Identify which cell holds the provided text, then report its (x, y) central coordinate. 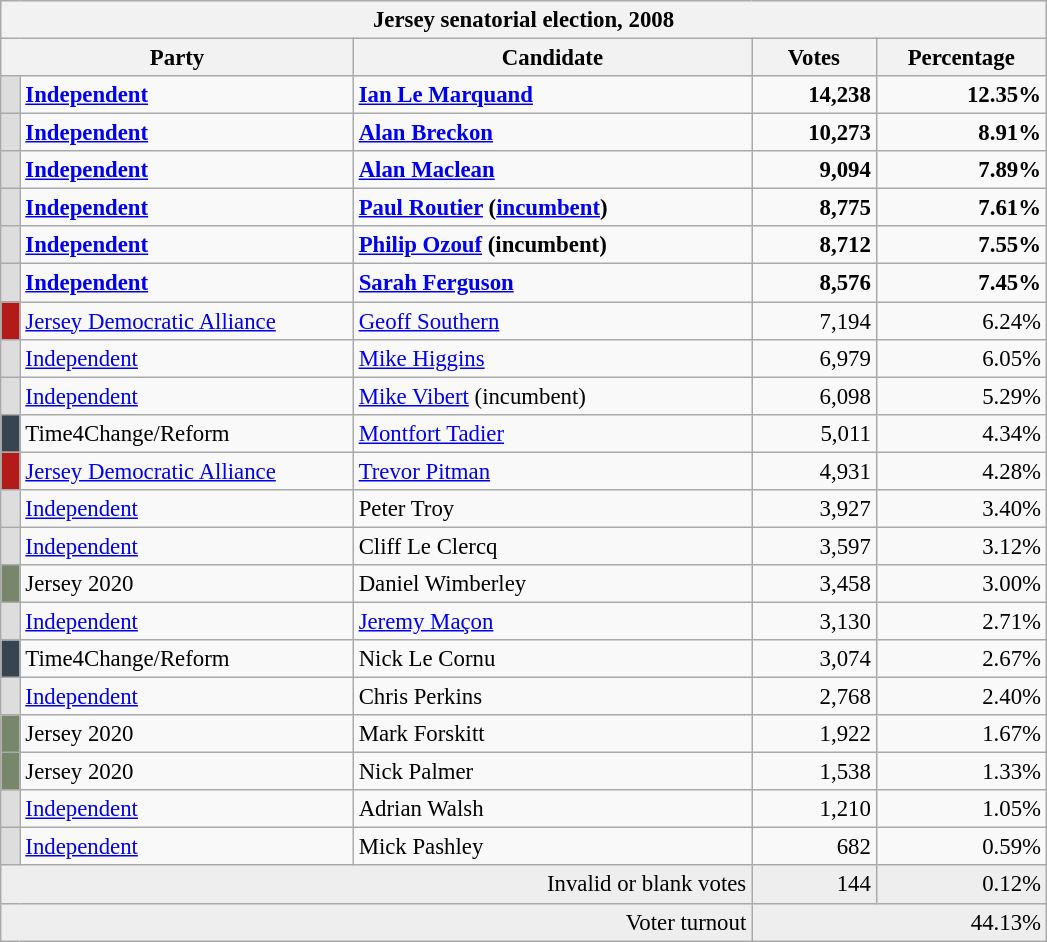
1,210 (814, 809)
7,194 (814, 321)
Alan Maclean (552, 170)
8,576 (814, 283)
Paul Routier (incumbent) (552, 208)
Adrian Walsh (552, 809)
Votes (814, 58)
Trevor Pitman (552, 471)
2.40% (961, 697)
Philip Ozouf (incumbent) (552, 245)
6.05% (961, 358)
6.24% (961, 321)
Daniel Wimberley (552, 584)
1.67% (961, 734)
Montfort Tadier (552, 433)
2,768 (814, 697)
3,074 (814, 659)
682 (814, 847)
7.89% (961, 170)
2.71% (961, 621)
Nick Le Cornu (552, 659)
3.12% (961, 546)
Candidate (552, 58)
3.40% (961, 509)
0.12% (961, 885)
44.13% (900, 922)
Mark Forskitt (552, 734)
Geoff Southern (552, 321)
3.00% (961, 584)
Alan Breckon (552, 133)
5,011 (814, 433)
Percentage (961, 58)
Invalid or blank votes (376, 885)
Party (178, 58)
Jeremy Maçon (552, 621)
8,712 (814, 245)
12.35% (961, 95)
7.45% (961, 283)
3,458 (814, 584)
6,979 (814, 358)
Cliff Le Clercq (552, 546)
4.28% (961, 471)
Sarah Ferguson (552, 283)
3,927 (814, 509)
14,238 (814, 95)
Nick Palmer (552, 772)
1,538 (814, 772)
8.91% (961, 133)
5.29% (961, 396)
7.55% (961, 245)
3,130 (814, 621)
8,775 (814, 208)
7.61% (961, 208)
Chris Perkins (552, 697)
1.05% (961, 809)
6,098 (814, 396)
10,273 (814, 133)
144 (814, 885)
Jersey senatorial election, 2008 (524, 20)
Ian Le Marquand (552, 95)
Peter Troy (552, 509)
Mike Higgins (552, 358)
4,931 (814, 471)
9,094 (814, 170)
4.34% (961, 433)
2.67% (961, 659)
Mike Vibert (incumbent) (552, 396)
1,922 (814, 734)
0.59% (961, 847)
3,597 (814, 546)
Voter turnout (376, 922)
Mick Pashley (552, 847)
1.33% (961, 772)
